For the text-containing cell, return its midpoint in (X, Y) coordinate format. 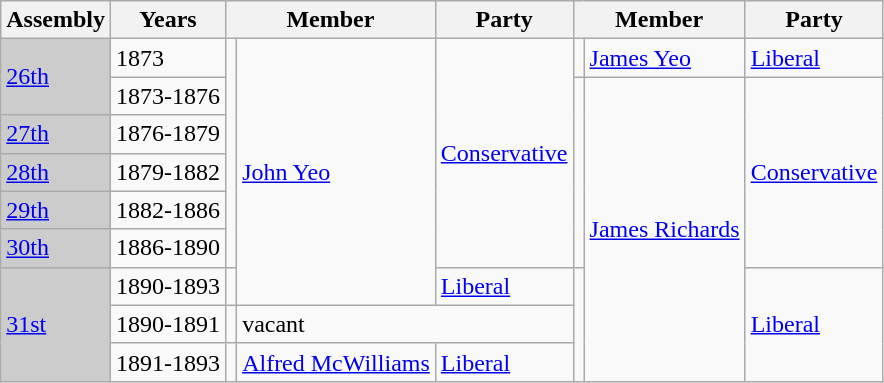
Years (168, 20)
1882-1886 (168, 210)
28th (56, 172)
1890-1891 (168, 324)
Assembly (56, 20)
1876-1879 (168, 134)
1891-1893 (168, 362)
1873 (168, 58)
1879-1882 (168, 172)
27th (56, 134)
1890-1893 (168, 286)
1886-1890 (168, 248)
Alfred McWilliams (336, 362)
26th (56, 77)
29th (56, 210)
James Richards (664, 229)
James Yeo (664, 58)
John Yeo (336, 172)
31st (56, 324)
30th (56, 248)
1873-1876 (168, 96)
vacant (405, 324)
